Extract the [X, Y] coordinate from the center of the cell holding the provided text.  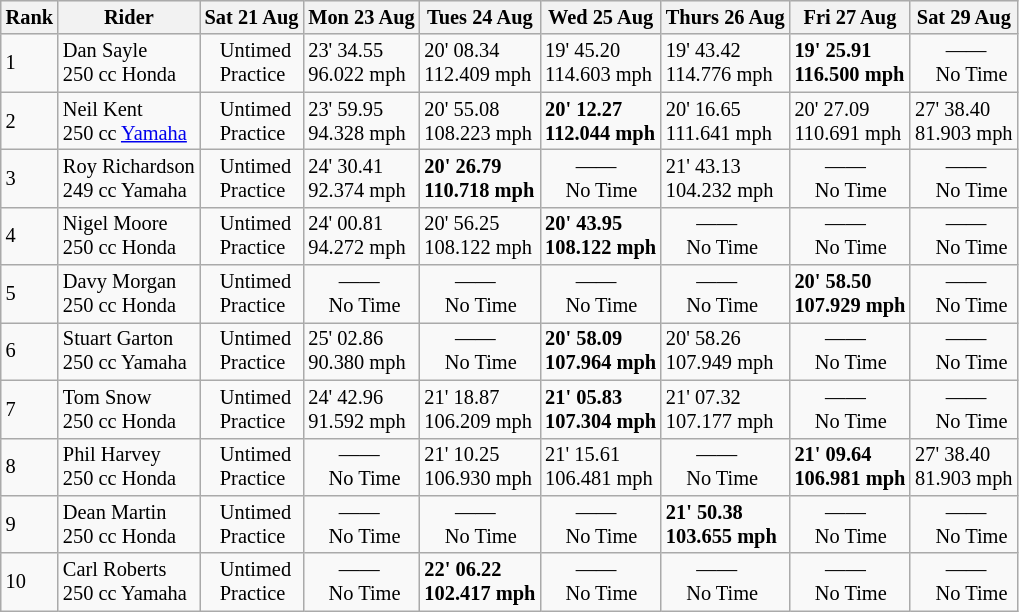
1 [30, 63]
20' 58.26 107.949 mph [726, 351]
Phil Harvey 250 cc Honda [129, 467]
Davy Morgan 250 cc Honda [129, 294]
24' 42.96 91.592 mph [361, 409]
6 [30, 351]
Roy Richardson 249 cc Yamaha [129, 178]
Rank [30, 17]
8 [30, 467]
23' 59.95 94.328 mph [361, 121]
20' 27.09 110.691 mph [850, 121]
21' 07.32 107.177 mph [726, 409]
Fri 27 Aug [850, 17]
21' 50.38 103.655 mph [726, 524]
21' 05.83 107.304 mph [600, 409]
20' 58.50 107.929 mph [850, 294]
21' 09.64 106.981 mph [850, 467]
20' 55.08 108.223 mph [480, 121]
Rider [129, 17]
Tom Snow 250 cc Honda [129, 409]
20' 43.95 108.122 mph [600, 236]
Neil Kent 250 cc Yamaha [129, 121]
19' 25.91 116.500 mph [850, 63]
19' 45.20 114.603 mph [600, 63]
20' 12.27 112.044 mph [600, 121]
20' 16.65 111.641 mph [726, 121]
20' 08.34 112.409 mph [480, 63]
2 [30, 121]
Tues 24 Aug [480, 17]
Carl Roberts 250 cc Yamaha [129, 582]
Sat 21 Aug [252, 17]
20' 58.09 107.964 mph [600, 351]
10 [30, 582]
Thurs 26 Aug [726, 17]
22' 06.22 102.417 mph [480, 582]
Wed 25 Aug [600, 17]
9 [30, 524]
19' 43.42 114.776 mph [726, 63]
21' 43.13 104.232 mph [726, 178]
Dan Sayle 250 cc Honda [129, 63]
20' 56.25 108.122 mph [480, 236]
24' 00.81 94.272 mph [361, 236]
Nigel Moore 250 cc Honda [129, 236]
24' 30.41 92.374 mph [361, 178]
25' 02.86 90.380 mph [361, 351]
21' 15.61 106.481 mph [600, 467]
Sat 29 Aug [964, 17]
Mon 23 Aug [361, 17]
7 [30, 409]
21' 10.25 106.930 mph [480, 467]
3 [30, 178]
Dean Martin 250 cc Honda [129, 524]
23' 34.55 96.022 mph [361, 63]
Stuart Garton 250 cc Yamaha [129, 351]
4 [30, 236]
20' 26.79 110.718 mph [480, 178]
21' 18.87 106.209 mph [480, 409]
5 [30, 294]
